Return [x, y] of the center of cell containing provided text 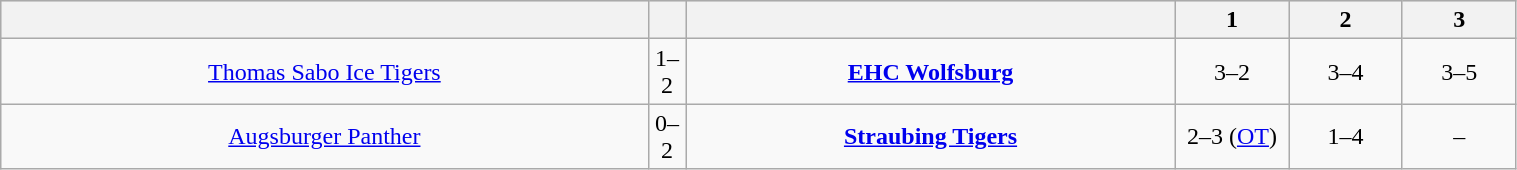
Augsburger Panther [324, 136]
EHC Wolfsburg [930, 72]
1 [1232, 20]
3–5 [1459, 72]
– [1459, 136]
1–2 [667, 72]
1–4 [1346, 136]
Thomas Sabo Ice Tigers [324, 72]
3–2 [1232, 72]
3 [1459, 20]
2 [1346, 20]
0–2 [667, 136]
Straubing Tigers [930, 136]
2–3 (OT) [1232, 136]
3–4 [1346, 72]
